From the cell containing the given text, extract its center point as [x, y] coordinate. 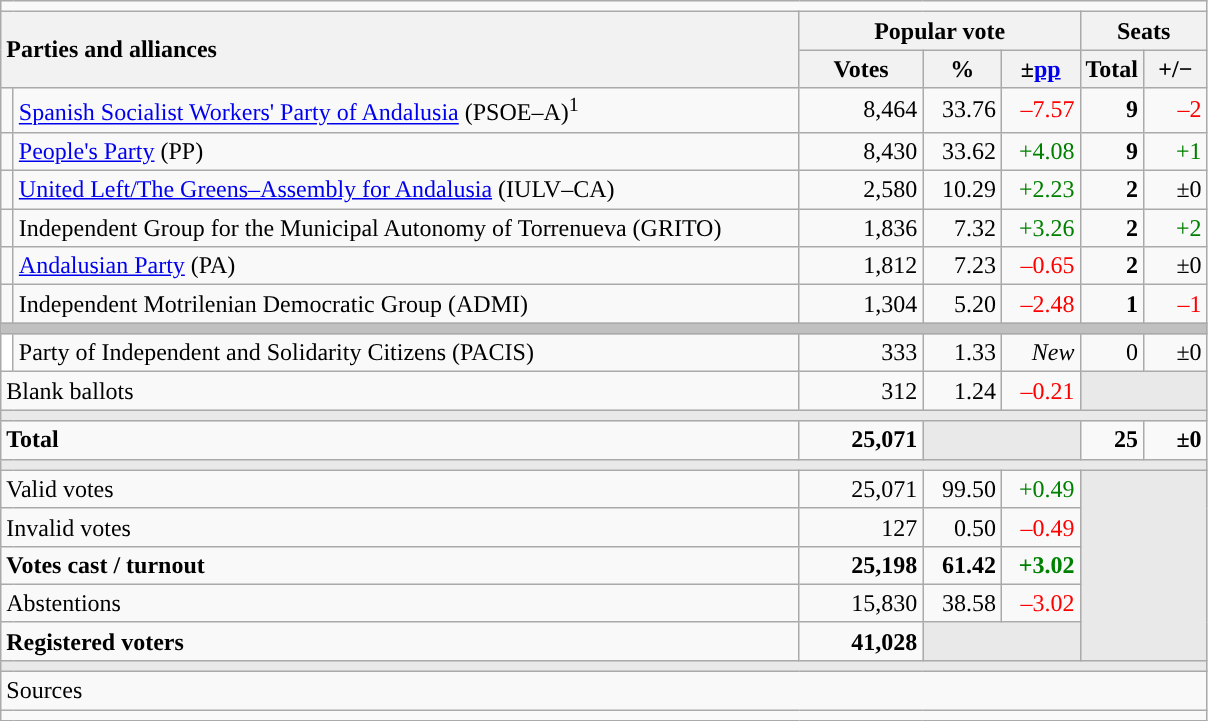
–0.49 [1040, 527]
% [962, 69]
7.32 [962, 228]
Votes cast / turnout [400, 565]
New [1040, 353]
15,830 [861, 603]
1.24 [962, 391]
–2 [1176, 110]
312 [861, 391]
25 [1112, 440]
1,304 [861, 304]
41,028 [861, 641]
+2 [1176, 228]
+2.23 [1040, 190]
33.76 [962, 110]
Spanish Socialist Workers' Party of Andalusia (PSOE–A)1 [406, 110]
2,580 [861, 190]
+3.26 [1040, 228]
Seats [1144, 31]
1,812 [861, 266]
–0.21 [1040, 391]
1,836 [861, 228]
61.42 [962, 565]
10.29 [962, 190]
Parties and alliances [400, 50]
5.20 [962, 304]
Registered voters [400, 641]
–0.65 [1040, 266]
99.50 [962, 489]
–2.48 [1040, 304]
United Left/The Greens–Assembly for Andalusia (IULV–CA) [406, 190]
7.23 [962, 266]
33.62 [962, 151]
8,430 [861, 151]
25,198 [861, 565]
Andalusian Party (PA) [406, 266]
–7.57 [1040, 110]
Independent Group for the Municipal Autonomy of Torrenueva (GRITO) [406, 228]
Votes [861, 69]
Popular vote [940, 31]
Sources [604, 691]
0.50 [962, 527]
8,464 [861, 110]
Independent Motrilenian Democratic Group (ADMI) [406, 304]
±pp [1040, 69]
Abstentions [400, 603]
1.33 [962, 353]
People's Party (PP) [406, 151]
0 [1112, 353]
+4.08 [1040, 151]
+3.02 [1040, 565]
127 [861, 527]
+/− [1176, 69]
–3.02 [1040, 603]
Invalid votes [400, 527]
–1 [1176, 304]
38.58 [962, 603]
Blank ballots [400, 391]
Valid votes [400, 489]
333 [861, 353]
+1 [1176, 151]
+0.49 [1040, 489]
1 [1112, 304]
Party of Independent and Solidarity Citizens (PACIS) [406, 353]
